Return [X, Y] of the center of cell containing provided text 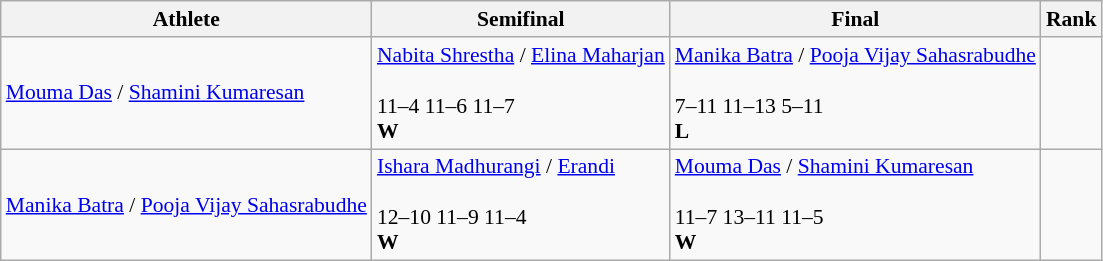
Athlete [186, 19]
Ishara Madhurangi / Erandi12–10 11–9 11–4W [521, 205]
Mouma Das / Shamini Kumaresan11–7 13–11 11–5W [856, 205]
Nabita Shrestha / Elina Maharjan11–4 11–6 11–7W [521, 93]
Manika Batra / Pooja Vijay Sahasrabudhe [186, 205]
Rank [1072, 19]
Mouma Das / Shamini Kumaresan [186, 93]
Semifinal [521, 19]
Manika Batra / Pooja Vijay Sahasrabudhe7–11 11–13 5–11L [856, 93]
Final [856, 19]
